Provide the (x, y) coordinate of the cell's center where the given text is located.  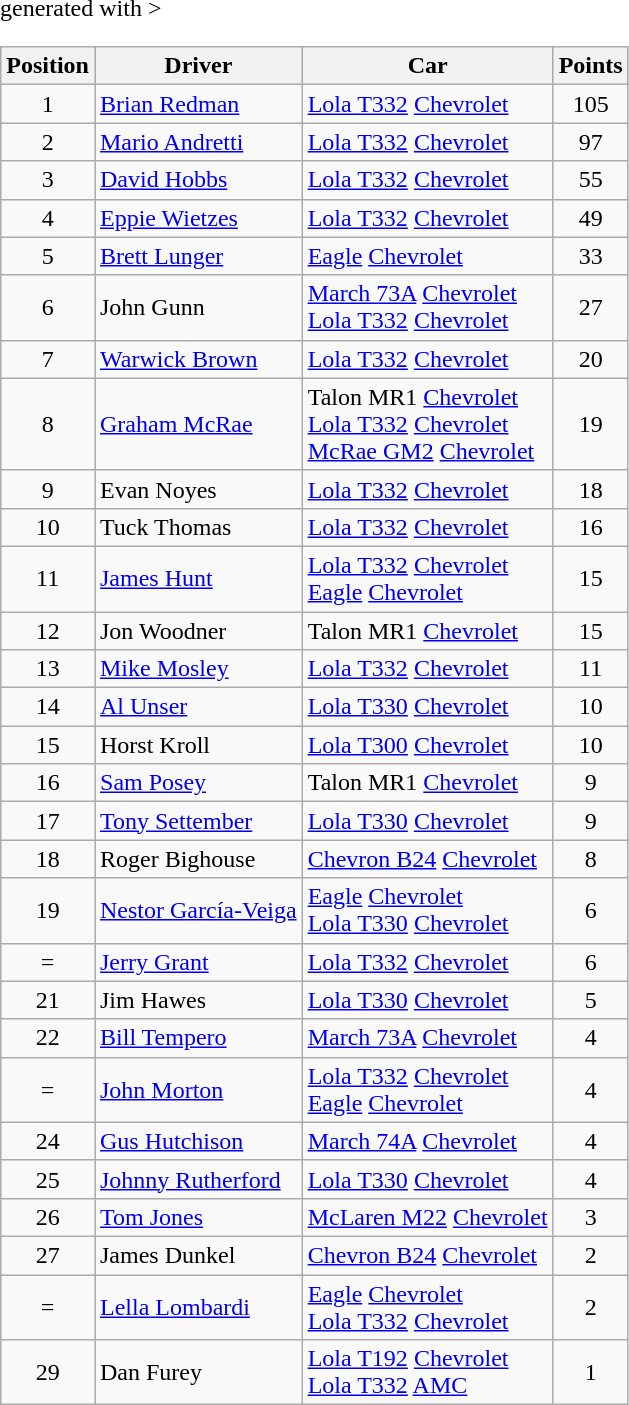
17 (48, 821)
McLaren M22 Chevrolet (428, 1217)
Al Unser (198, 707)
Johnny Rutherford (198, 1179)
Warwick Brown (198, 359)
Eppie Wietzes (198, 218)
Jerry Grant (198, 962)
Position (48, 66)
Evan Noyes (198, 489)
Mike Mosley (198, 669)
25 (48, 1179)
March 74A Chevrolet (428, 1141)
James Dunkel (198, 1255)
55 (590, 180)
Tony Settember (198, 821)
Tuck Thomas (198, 527)
Lella Lombardi (198, 1306)
Jon Woodner (198, 631)
Lola T192 Chevrolet Lola T332 AMC (428, 1372)
Points (590, 66)
Jim Hawes (198, 1000)
Talon MR1 Chevrolet Lola T332 Chevrolet McRae GM2 Chevrolet (428, 424)
13 (48, 669)
Mario Andretti (198, 142)
Driver (198, 66)
James Hunt (198, 578)
24 (48, 1141)
March 73A Chevrolet (428, 1038)
Gus Hutchison (198, 1141)
Lola T300 Chevrolet (428, 745)
33 (590, 256)
12 (48, 631)
7 (48, 359)
49 (590, 218)
Brian Redman (198, 104)
John Gunn (198, 308)
Dan Furey (198, 1372)
14 (48, 707)
Eagle Chevrolet (428, 256)
26 (48, 1217)
Sam Posey (198, 783)
Bill Tempero (198, 1038)
Horst Kroll (198, 745)
Graham McRae (198, 424)
Car (428, 66)
Eagle Chevrolet Lola T330 Chevrolet (428, 910)
Nestor García-Veiga (198, 910)
Roger Bighouse (198, 859)
Eagle Chevrolet Lola T332 Chevrolet (428, 1306)
David Hobbs (198, 180)
29 (48, 1372)
Tom Jones (198, 1217)
Brett Lunger (198, 256)
105 (590, 104)
John Morton (198, 1090)
97 (590, 142)
22 (48, 1038)
March 73A Chevrolet Lola T332 Chevrolet (428, 308)
20 (590, 359)
21 (48, 1000)
